Extract the [X, Y] coordinate from the center of the cell holding the provided text.  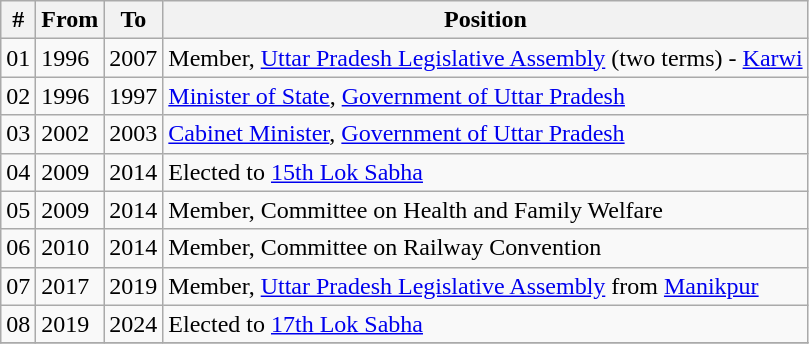
Elected to 15th Lok Sabha [486, 172]
05 [18, 210]
Member, Committee on Health and Family Welfare [486, 210]
Position [486, 20]
Member, Uttar Pradesh Legislative Assembly (two terms) - Karwi [486, 58]
Minister of State, Government of Uttar Pradesh [486, 96]
To [134, 20]
08 [18, 324]
07 [18, 286]
04 [18, 172]
03 [18, 134]
1997 [134, 96]
Member, Uttar Pradesh Legislative Assembly from Manikpur [486, 286]
From [70, 20]
2024 [134, 324]
Elected to 17th Lok Sabha [486, 324]
2003 [134, 134]
# [18, 20]
01 [18, 58]
Cabinet Minister, Government of Uttar Pradesh [486, 134]
2010 [70, 248]
2002 [70, 134]
2007 [134, 58]
06 [18, 248]
2017 [70, 286]
Member, Committee on Railway Convention [486, 248]
02 [18, 96]
